Pinpoint the cell where the given text exists, returning its [x, y] midpoint coordinate. 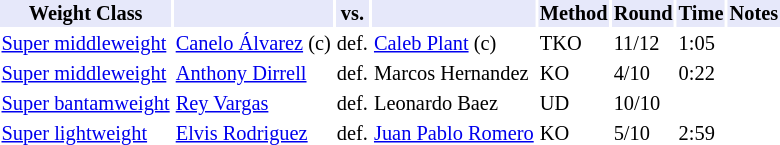
4/10 [643, 74]
10/10 [643, 104]
UD [574, 104]
Weight Class [86, 14]
Time [701, 14]
Super bantamweight [86, 104]
vs. [352, 14]
Leonardo Baez [454, 104]
0:22 [701, 74]
Notes [754, 14]
Rey Vargas [253, 104]
Marcos Hernandez [454, 74]
Anthony Dirrell [253, 74]
KO [574, 74]
11/12 [643, 44]
Canelo Álvarez (c) [253, 44]
TKO [574, 44]
Round [643, 14]
Method [574, 14]
1:05 [701, 44]
Caleb Plant (c) [454, 44]
